Return [x, y] of the center of cell containing provided text 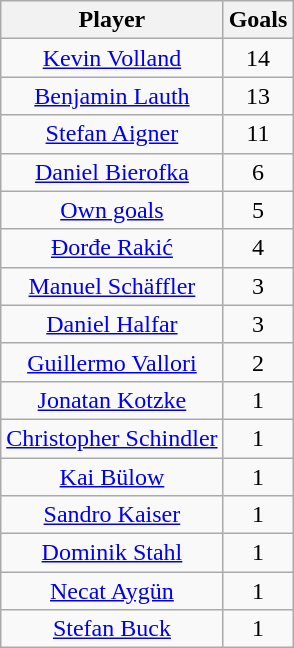
Necat Aygün [112, 591]
Daniel Bierofka [112, 172]
6 [258, 172]
Daniel Halfar [112, 324]
2 [258, 362]
Own goals [112, 210]
Sandro Kaiser [112, 515]
Player [112, 20]
Dominik Stahl [112, 553]
Kevin Volland [112, 58]
Stefan Buck [112, 629]
Stefan Aigner [112, 134]
5 [258, 210]
Goals [258, 20]
Kai Bülow [112, 477]
4 [258, 248]
11 [258, 134]
Christopher Schindler [112, 438]
Guillermo Vallori [112, 362]
Đorđe Rakić [112, 248]
Jonatan Kotzke [112, 400]
Benjamin Lauth [112, 96]
14 [258, 58]
13 [258, 96]
Manuel Schäffler [112, 286]
